Determine the (X, Y) coordinate at the center of the cell enclosing the given text.  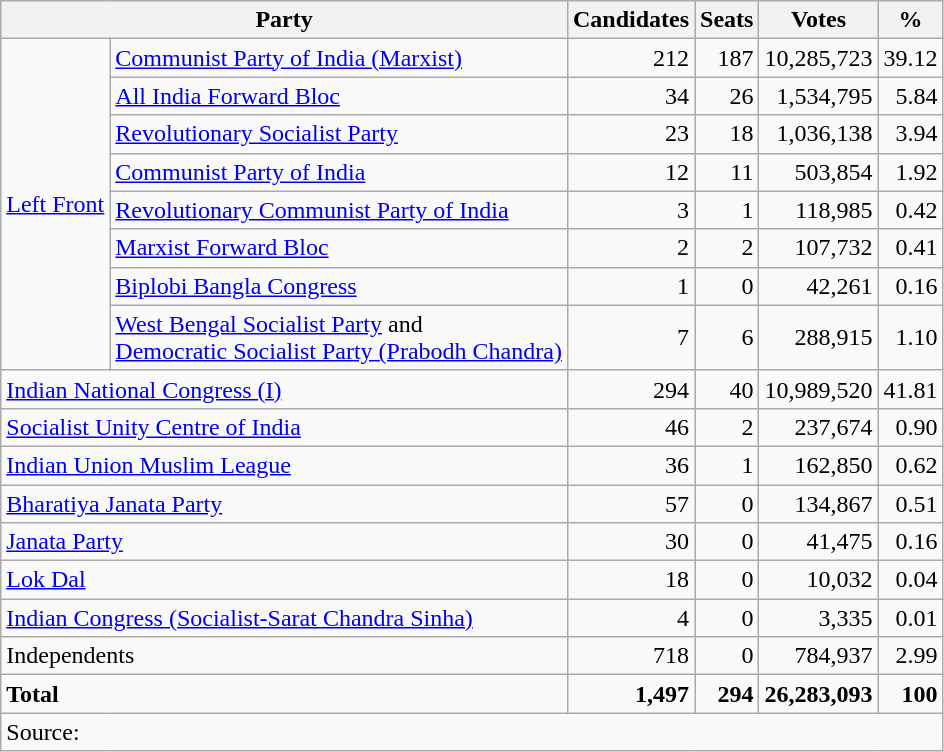
Revolutionary Communist Party of India (339, 210)
West Bengal Socialist Party andDemocratic Socialist Party (Prabodh Chandra) (339, 338)
10,032 (818, 580)
3 (630, 210)
10,285,723 (818, 58)
3.94 (910, 134)
6 (727, 338)
All India Forward Bloc (339, 96)
Marxist Forward Bloc (339, 248)
0.51 (910, 503)
41.81 (910, 389)
Independents (284, 656)
Bharatiya Janata Party (284, 503)
Party (284, 20)
46 (630, 427)
100 (910, 694)
40 (727, 389)
41,475 (818, 542)
57 (630, 503)
7 (630, 338)
39.12 (910, 58)
237,674 (818, 427)
34 (630, 96)
Lok Dal (284, 580)
42,261 (818, 286)
11 (727, 172)
1,497 (630, 694)
2.99 (910, 656)
Left Front (56, 205)
Communist Party of India (Marxist) (339, 58)
134,867 (818, 503)
Janata Party (284, 542)
718 (630, 656)
36 (630, 465)
3,335 (818, 618)
187 (727, 58)
Candidates (630, 20)
784,937 (818, 656)
Indian National Congress (I) (284, 389)
0.90 (910, 427)
118,985 (818, 210)
4 (630, 618)
212 (630, 58)
Indian Congress (Socialist-Sarat Chandra Sinha) (284, 618)
0.42 (910, 210)
26,283,093 (818, 694)
Seats (727, 20)
Votes (818, 20)
Total (284, 694)
Source: (472, 732)
10,989,520 (818, 389)
Communist Party of India (339, 172)
288,915 (818, 338)
Revolutionary Socialist Party (339, 134)
% (910, 20)
23 (630, 134)
Biplobi Bangla Congress (339, 286)
12 (630, 172)
Socialist Unity Centre of India (284, 427)
Indian Union Muslim League (284, 465)
107,732 (818, 248)
0.62 (910, 465)
5.84 (910, 96)
26 (727, 96)
0.01 (910, 618)
1,036,138 (818, 134)
0.41 (910, 248)
162,850 (818, 465)
0.04 (910, 580)
1.10 (910, 338)
1.92 (910, 172)
30 (630, 542)
1,534,795 (818, 96)
503,854 (818, 172)
